Provide the [X, Y] coordinate of the cell's center where the given text is located.  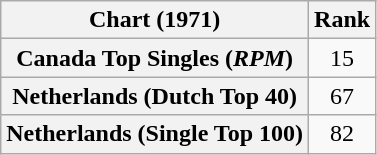
Netherlands (Single Top 100) [155, 134]
Canada Top Singles (RPM) [155, 58]
Chart (1971) [155, 20]
Rank [342, 20]
67 [342, 96]
15 [342, 58]
82 [342, 134]
Netherlands (Dutch Top 40) [155, 96]
